Return (x, y) of the center of cell containing provided text 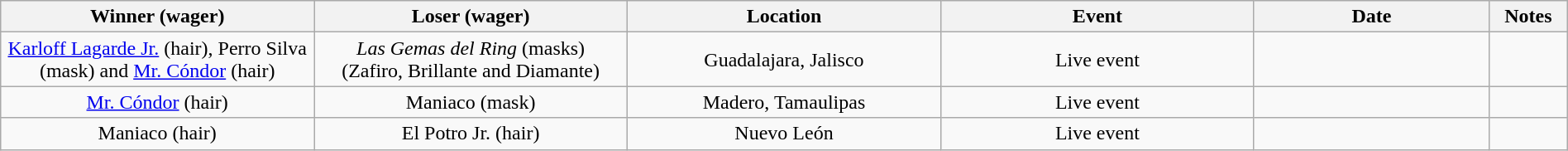
Karloff Lagarde Jr. (hair), Perro Silva (mask) and Mr. Cóndor (hair) (157, 60)
Loser (wager) (471, 17)
Winner (wager) (157, 17)
Mr. Cóndor (hair) (157, 102)
Notes (1528, 17)
Maniaco (hair) (157, 134)
Las Gemas del Ring (masks)(Zafiro, Brillante and Diamante) (471, 60)
Location (784, 17)
Guadalajara, Jalisco (784, 60)
El Potro Jr. (hair) (471, 134)
Nuevo León (784, 134)
Madero, Tamaulipas (784, 102)
Date (1371, 17)
Maniaco (mask) (471, 102)
Event (1097, 17)
